Search for the cell housing the specified text and yield its [X, Y] center coordinate. 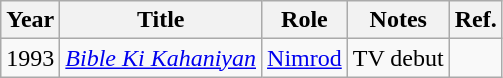
Title [161, 20]
Year [30, 20]
Bible Ki Kahaniyan [161, 58]
Role [305, 20]
Notes [398, 20]
TV debut [398, 58]
1993 [30, 58]
Ref. [476, 20]
Nimrod [305, 58]
